Extract the [x, y] coordinate from the center of the cell holding the provided text.  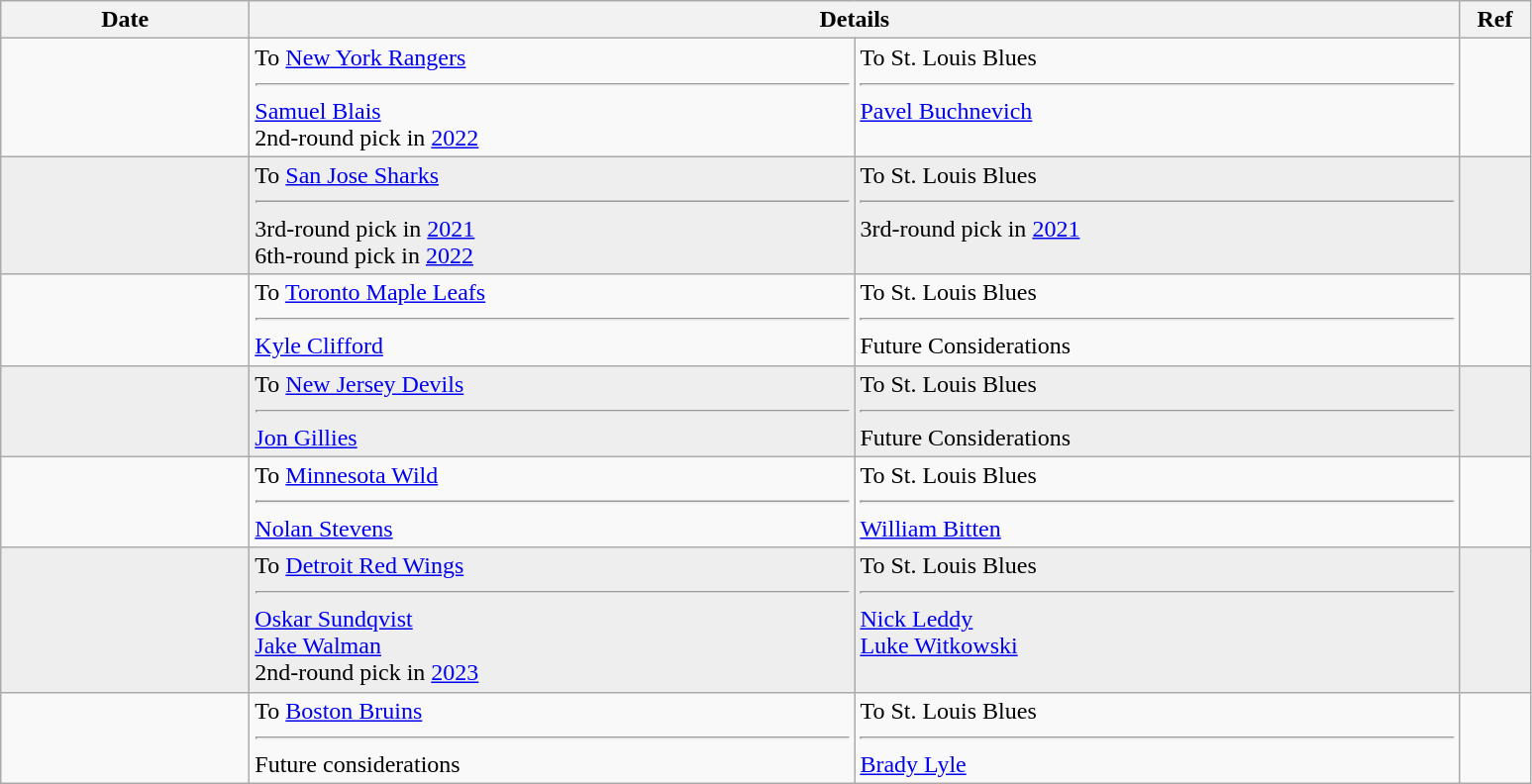
To St. Louis BluesWilliam Bitten [1157, 502]
To St. Louis BluesNick LeddyLuke Witkowski [1157, 620]
To St. Louis BluesPavel Buchnevich [1157, 97]
Details [855, 20]
Ref [1495, 20]
To San Jose Sharks3rd-round pick in 20216th-round pick in 2022 [553, 216]
To Toronto Maple LeafsKyle Clifford [553, 320]
To Detroit Red WingsOskar SundqvistJake Walman2nd-round pick in 2023 [553, 620]
Date [125, 20]
To Boston BruinsFuture considerations [553, 737]
To St. Louis BluesBrady Lyle [1157, 737]
To New York RangersSamuel Blais2nd-round pick in 2022 [553, 97]
To New Jersey DevilsJon Gillies [553, 411]
To St. Louis Blues3rd-round pick in 2021 [1157, 216]
To Minnesota WildNolan Stevens [553, 502]
